Detect which cell encompasses the target text, then output its (X, Y) center coordinate. 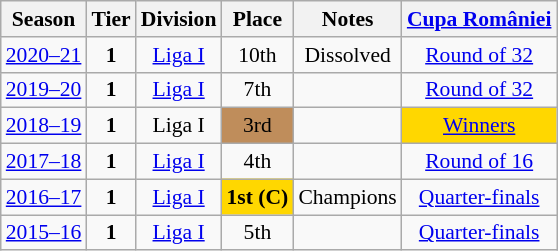
Notes (347, 19)
2016–17 (44, 197)
5th (257, 233)
Winners (480, 126)
Dissolved (347, 55)
Champions (347, 197)
Division (179, 19)
Cupa României (480, 19)
Season (44, 19)
Tier (110, 19)
1st (C) (257, 197)
7th (257, 90)
10th (257, 55)
2020–21 (44, 55)
2018–19 (44, 126)
Place (257, 19)
2019–20 (44, 90)
3rd (257, 126)
2015–16 (44, 233)
2017–18 (44, 162)
4th (257, 162)
Round of 16 (480, 162)
